For the text-containing cell, return its midpoint in (x, y) coordinate format. 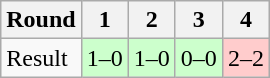
Round (41, 20)
2–2 (246, 58)
Result (41, 58)
0–0 (198, 58)
3 (198, 20)
1 (104, 20)
2 (152, 20)
4 (246, 20)
